Find where the given text appears and provide that cell's center as [x, y] coordinate. 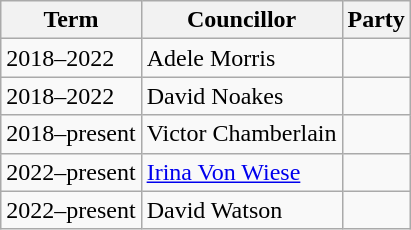
Irina Von Wiese [242, 172]
David Noakes [242, 96]
Term [71, 20]
David Watson [242, 210]
Councillor [242, 20]
Adele Morris [242, 58]
Victor Chamberlain [242, 134]
2018–present [71, 134]
Party [376, 20]
